Locate the cell with the specified text and output its (x, y) center coordinate. 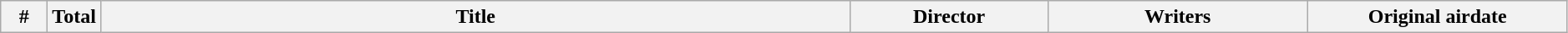
# (24, 17)
Total (74, 17)
Writers (1178, 17)
Original airdate (1437, 17)
Director (949, 17)
Title (475, 17)
